Capture the cell that displays the provided text and extract its [x, y] central coordinate. 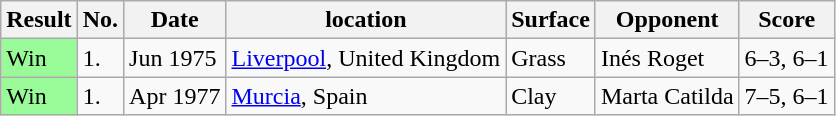
Score [786, 20]
Murcia, Spain [366, 96]
location [366, 20]
Apr 1977 [175, 96]
Marta Catilda [667, 96]
Opponent [667, 20]
Surface [551, 20]
Grass [551, 58]
No. [100, 20]
Liverpool, United Kingdom [366, 58]
Jun 1975 [175, 58]
Result [39, 20]
Inés Roget [667, 58]
Clay [551, 96]
Date [175, 20]
6–3, 6–1 [786, 58]
7–5, 6–1 [786, 96]
